From the cell containing the given text, extract its center point as [x, y] coordinate. 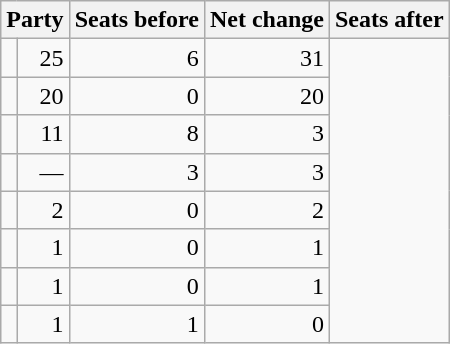
Seats before [136, 20]
— [43, 172]
Party [35, 20]
Seats after [389, 20]
6 [136, 58]
11 [43, 134]
Net change [266, 20]
8 [136, 134]
25 [43, 58]
31 [266, 58]
